Determine the (X, Y) coordinate at the center of the cell enclosing the given text.  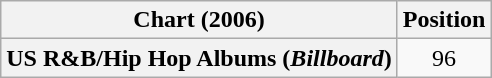
96 (444, 58)
Position (444, 20)
Chart (2006) (199, 20)
US R&B/Hip Hop Albums (Billboard) (199, 58)
